Provide the (x, y) coordinate of the cell's center where the given text is located.  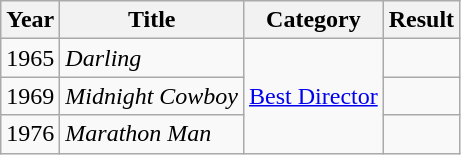
Marathon Man (152, 134)
Category (314, 20)
Darling (152, 58)
Midnight Cowboy (152, 96)
1976 (30, 134)
Result (421, 20)
Title (152, 20)
1965 (30, 58)
Best Director (314, 96)
1969 (30, 96)
Year (30, 20)
